Determine the [X, Y] coordinate at the center of the cell enclosing the given text.  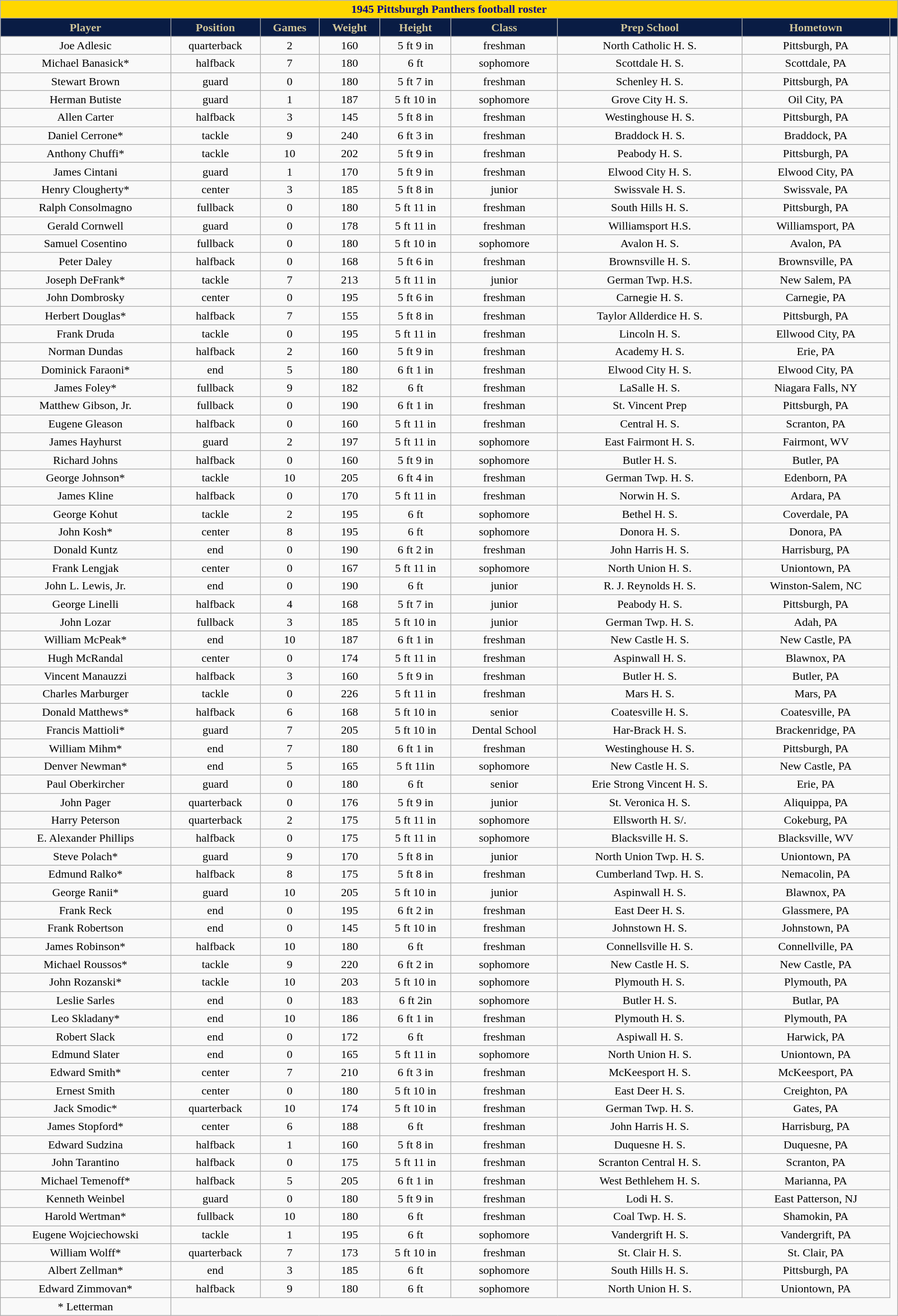
213 [350, 280]
Class [504, 27]
173 [350, 1253]
Games [289, 27]
Frank Reck [85, 910]
Ralph Consolmagno [85, 207]
176 [350, 802]
186 [350, 1018]
Donora H. S. [650, 532]
James Cintani [85, 171]
226 [350, 694]
202 [350, 153]
Lincoln H. S. [650, 334]
Vandergrift, PA [816, 1235]
John Rozanski* [85, 982]
182 [350, 388]
E. Alexander Phillips [85, 838]
Steve Polach* [85, 856]
Duquesne H. S. [650, 1145]
Michael Roussos* [85, 964]
Charles Marburger [85, 694]
Aspiwall H. S. [650, 1036]
James Hayhurst [85, 442]
Denver Newman* [85, 766]
Connellsville H. S. [650, 946]
Mars, PA [816, 694]
Joseph DeFrank* [85, 280]
Oil City, PA [816, 99]
Paul Oberkircher [85, 784]
Fairmont, WV [816, 442]
Daniel Cerrone* [85, 135]
Edenborn, PA [816, 478]
Coatesville H. S. [650, 712]
Bethel H. S. [650, 514]
Carnegie H. S. [650, 298]
Stewart Brown [85, 81]
178 [350, 226]
Adah, PA [816, 622]
Schenley H. S. [650, 81]
Anthony Chuffi* [85, 153]
Williamsport H.S. [650, 226]
Kenneth Weinbel [85, 1199]
Gerald Cornwell [85, 226]
6 ft 4 in [415, 478]
Johnstown, PA [816, 928]
McKeesport H. S. [650, 1072]
Blacksville H. S. [650, 838]
188 [350, 1127]
Shamokin, PA [816, 1217]
1945 Pittsburgh Panthers football roster [449, 9]
4 [289, 604]
St. Clair H. S. [650, 1253]
Creighton, PA [816, 1090]
Height [415, 27]
Edmund Slater [85, 1054]
Brownsville, PA [816, 262]
Glassmere, PA [816, 910]
Edmund Ralko* [85, 874]
Butlar, PA [816, 1000]
James Foley* [85, 388]
Johnstown H. S. [650, 928]
* Letterman [85, 1307]
Richard Johns [85, 460]
Donora, PA [816, 532]
LaSalle H. S. [650, 388]
George Kohut [85, 514]
183 [350, 1000]
Connellville, PA [816, 946]
Taylor Allderdice H. S. [650, 316]
Braddock H. S. [650, 135]
William McPeak* [85, 640]
Norman Dundas [85, 352]
167 [350, 568]
Norwin H. S. [650, 496]
George Johnson* [85, 478]
Grove City H. S. [650, 99]
North Union Twp. H. S. [650, 856]
Samuel Cosentino [85, 244]
George Ranii* [85, 892]
Francis Mattioli* [85, 730]
Ardara, PA [816, 496]
Donald Kuntz [85, 550]
Hometown [816, 27]
Michael Banasick* [85, 63]
James Kline [85, 496]
McKeesport, PA [816, 1072]
Gates, PA [816, 1109]
James Stopford* [85, 1127]
Avalon, PA [816, 244]
Robert Slack [85, 1036]
Jack Smodic* [85, 1109]
Matthew Gibson, Jr. [85, 406]
Weight [350, 27]
Leo Skladany* [85, 1018]
Academy H. S. [650, 352]
Braddock, PA [816, 135]
Edward Zimmovan* [85, 1289]
210 [350, 1072]
Ernest Smith [85, 1090]
Avalon H. S. [650, 244]
Niagara Falls, NY [816, 388]
German Twp. H.S. [650, 280]
R. J. Reynolds H. S. [650, 586]
Swissvale H. S. [650, 189]
Duquesne, PA [816, 1145]
Herbert Douglas* [85, 316]
Michael Temenoff* [85, 1181]
Cokeburg, PA [816, 820]
Harold Wertman* [85, 1217]
Position [215, 27]
Coverdale, PA [816, 514]
William Mihm* [85, 748]
Edward Smith* [85, 1072]
West Bethlehem H. S. [650, 1181]
East Fairmont H. S. [650, 442]
Edward Sudzina [85, 1145]
Nemacolin, PA [816, 874]
Dental School [504, 730]
Ellwood City, PA [816, 334]
Williamsport, PA [816, 226]
Brownsville H. S. [650, 262]
Erie Strong Vincent H. S. [650, 784]
John Pager [85, 802]
Eugene Gleason [85, 424]
Frank Robertson [85, 928]
St. Veronica H. S. [650, 802]
Scottdale H. S. [650, 63]
Frank Druda [85, 334]
Vincent Manauzzi [85, 676]
William Wolff* [85, 1253]
Harry Peterson [85, 820]
Allen Carter [85, 117]
Harwick, PA [816, 1036]
Coatesville, PA [816, 712]
Albert Zellman* [85, 1271]
Peter Daley [85, 262]
Har-Brack H. S. [650, 730]
St. Clair, PA [816, 1253]
Joe Adlesic [85, 45]
Central H. S. [650, 424]
Brackenridge, PA [816, 730]
Carnegie, PA [816, 298]
Marianna, PA [816, 1181]
Prep School [650, 27]
St. Vincent Prep [650, 406]
Herman Butiste [85, 99]
Scranton Central H. S. [650, 1163]
East Patterson, NJ [816, 1199]
John Tarantino [85, 1163]
240 [350, 135]
155 [350, 316]
203 [350, 982]
George Linelli [85, 604]
Hugh McRandal [85, 658]
John Lozar [85, 622]
Eugene Wojciechowski [85, 1235]
Vandergrift H. S. [650, 1235]
Lodi H. S. [650, 1199]
Blacksville, WV [816, 838]
Mars H. S. [650, 694]
Aliquippa, PA [816, 802]
Frank Lengjak [85, 568]
5 ft 11in [415, 766]
Henry Clougherty* [85, 189]
James Robinson* [85, 946]
6 ft 2in [415, 1000]
Leslie Sarles [85, 1000]
Donald Matthews* [85, 712]
Winston-Salem, NC [816, 586]
Coal Twp. H. S. [650, 1217]
John L. Lewis, Jr. [85, 586]
John Kosh* [85, 532]
Scottdale, PA [816, 63]
John Dombrosky [85, 298]
197 [350, 442]
Swissvale, PA [816, 189]
Player [85, 27]
Ellsworth H. S/. [650, 820]
Dominick Faraoni* [85, 370]
North Catholic H. S. [650, 45]
Cumberland Twp. H. S. [650, 874]
220 [350, 964]
172 [350, 1036]
New Salem, PA [816, 280]
